Pinpoint the cell where the given text exists, returning its (X, Y) midpoint coordinate. 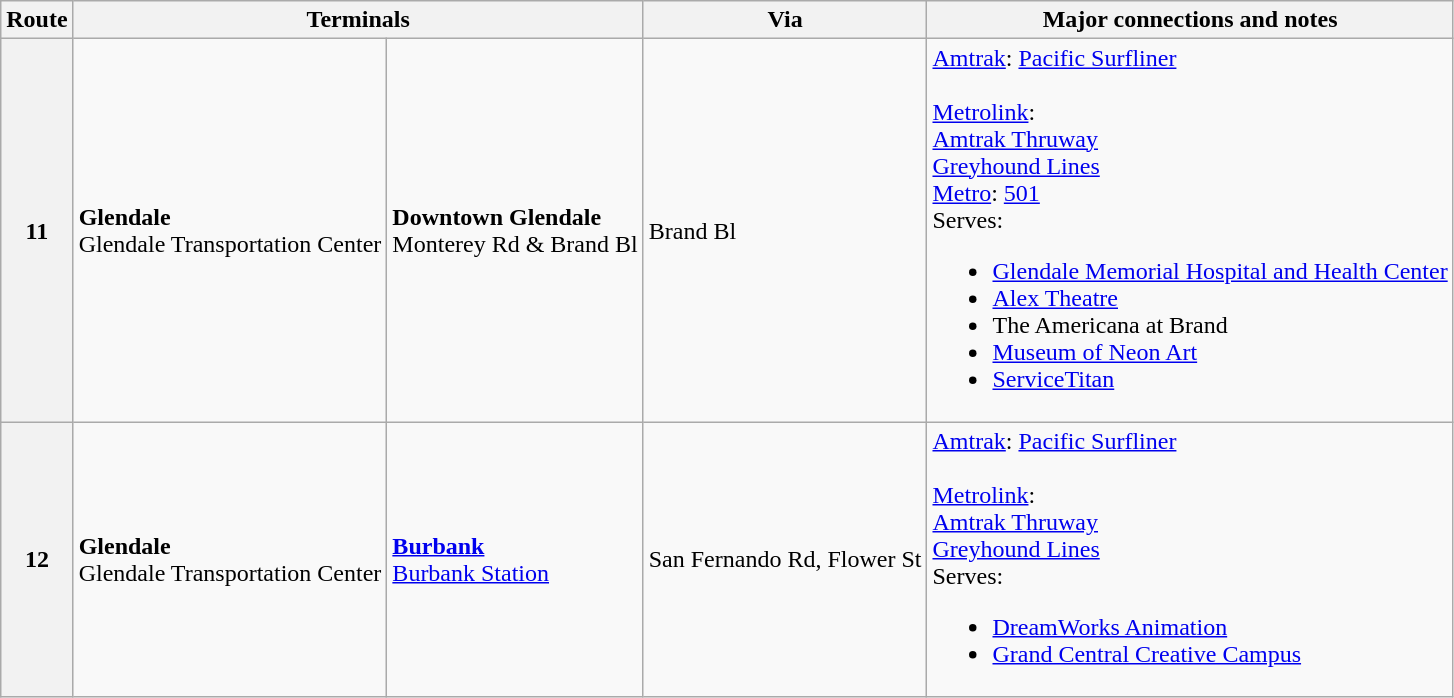
San Fernando Rd, Flower St (785, 560)
Brand Bl (785, 230)
Burbank Burbank Station (515, 560)
12 (37, 560)
Terminals (358, 20)
11 (37, 230)
Via (785, 20)
Downtown Glendale Monterey Rd & Brand Bl (515, 230)
Route (37, 20)
Major connections and notes (1190, 20)
Amtrak: Pacific Surfliner Metrolink: Amtrak Thruway Greyhound Lines Serves:DreamWorks AnimationGrand Central Creative Campus (1190, 560)
